Identify which cell holds the provided text, then report its [X, Y] central coordinate. 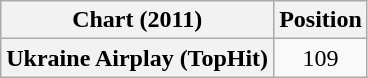
Ukraine Airplay (TopHit) [138, 58]
109 [321, 58]
Position [321, 20]
Chart (2011) [138, 20]
